For the text-containing cell, return its midpoint in (X, Y) coordinate format. 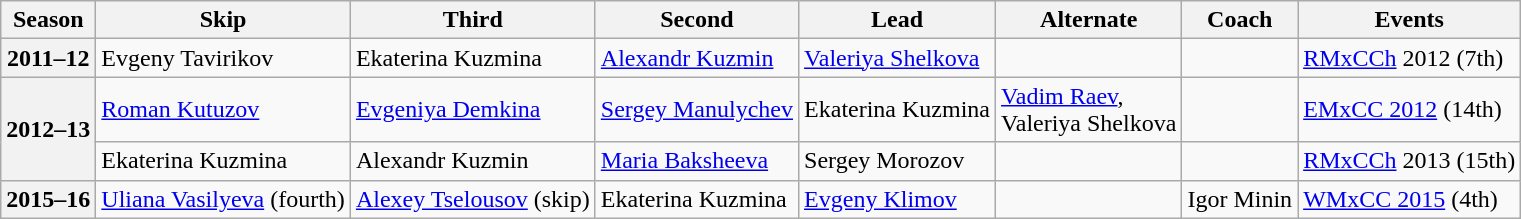
Sergey Manulychev (696, 110)
Third (472, 20)
Events (1410, 20)
2015–16 (48, 199)
EMxCC 2012 (14th) (1410, 110)
Valeriya Shelkova (898, 58)
Second (696, 20)
RMxCCh 2012 (7th) (1410, 58)
Skip (224, 20)
Lead (898, 20)
Evgeniya Demkina (472, 110)
Igor Minin (1240, 199)
2011–12 (48, 58)
Sergey Morozov (898, 161)
Vadim Raev,Valeriya Shelkova (1089, 110)
Uliana Vasilyeva (fourth) (224, 199)
2012–13 (48, 128)
Alexey Tselousov (skip) (472, 199)
Coach (1240, 20)
Season (48, 20)
Evgeny Klimov (898, 199)
Evgeny Tavirikov (224, 58)
Alternate (1089, 20)
WMxCC 2015 (4th) (1410, 199)
Maria Baksheeva (696, 161)
Roman Kutuzov (224, 110)
RMxCCh 2013 (15th) (1410, 161)
